Return the (x, y) coordinate for the center point of the cell that contains the specified text.  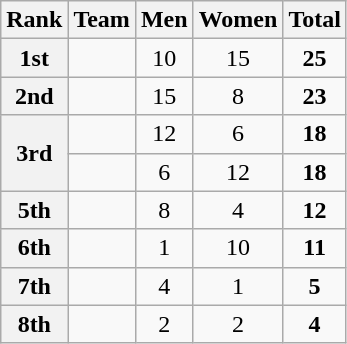
Total (315, 20)
7th (34, 286)
11 (315, 248)
Team (102, 20)
Men (164, 20)
Rank (34, 20)
23 (315, 96)
3rd (34, 153)
25 (315, 58)
Women (238, 20)
2nd (34, 96)
8th (34, 324)
5th (34, 210)
6th (34, 248)
5 (315, 286)
1st (34, 58)
